Scan for the cell matching the given text and deliver its [x, y] coordinate at center. 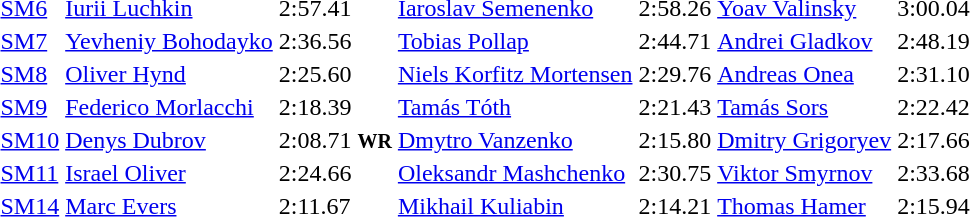
Tamás Tóth [515, 107]
Israel Oliver [170, 173]
Niels Korfitz Mortensen [515, 74]
2:30.75 [675, 173]
Yevheniy Bohodayko [170, 41]
Denys Dubrov [170, 140]
Tamás Sors [804, 107]
Dmytro Vanzenko [515, 140]
2:21.43 [675, 107]
2:29.76 [675, 74]
Andreas Onea [804, 74]
2:08.71 WR [335, 140]
Oliver Hynd [170, 74]
Oleksandr Mashchenko [515, 173]
Federico Morlacchi [170, 107]
2:36.56 [335, 41]
2:18.39 [335, 107]
Dmitry Grigoryev [804, 140]
Tobias Pollap [515, 41]
Viktor Smyrnov [804, 173]
2:44.71 [675, 41]
2:24.66 [335, 173]
2:25.60 [335, 74]
2:15.80 [675, 140]
Andrei Gladkov [804, 41]
